Identify which cell holds the provided text, then report its (x, y) central coordinate. 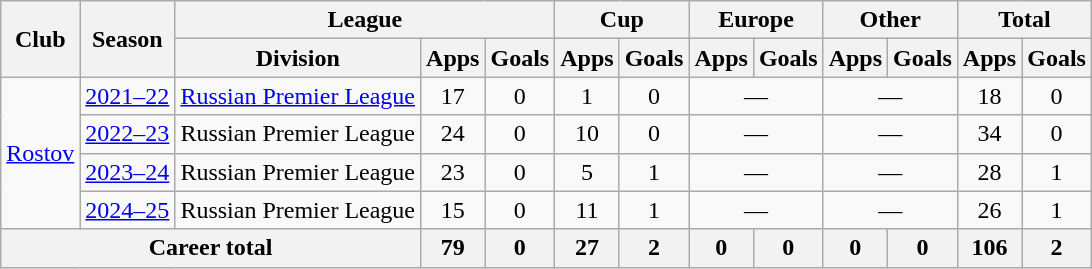
23 (453, 172)
26 (989, 210)
Division (298, 58)
10 (587, 134)
2024–25 (128, 210)
34 (989, 134)
24 (453, 134)
Season (128, 39)
League (365, 20)
17 (453, 96)
106 (989, 248)
79 (453, 248)
28 (989, 172)
Club (40, 39)
18 (989, 96)
11 (587, 210)
Career total (211, 248)
2021–22 (128, 96)
2023–24 (128, 172)
Rostov (40, 153)
Total (1024, 20)
27 (587, 248)
Europe (756, 20)
2022–23 (128, 134)
Other (890, 20)
Cup (622, 20)
15 (453, 210)
5 (587, 172)
